Detect which cell encompasses the target text, then output its (X, Y) center coordinate. 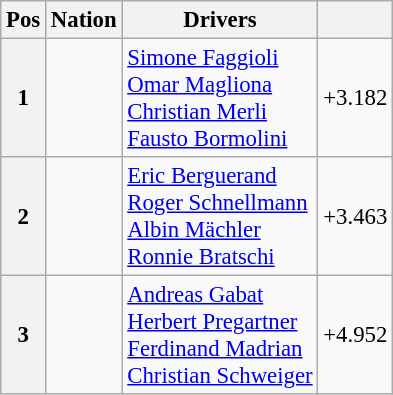
Nation (84, 20)
Simone FaggioliOmar MaglionaChristian MerliFausto Bormolini (220, 98)
1 (24, 98)
Andreas GabatHerbert PregartnerFerdinand MadrianChristian Schweiger (220, 336)
Drivers (220, 20)
+3.182 (356, 98)
Eric BerguerandRoger SchnellmannAlbin MächlerRonnie Bratschi (220, 216)
2 (24, 216)
+3.463 (356, 216)
+4.952 (356, 336)
Pos (24, 20)
3 (24, 336)
